For the text-containing cell, return its midpoint in (X, Y) coordinate format. 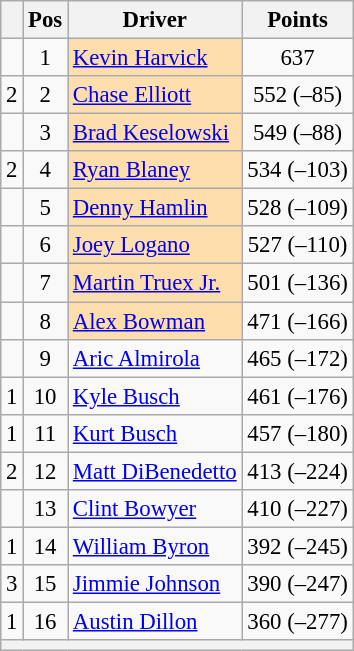
360 (–277) (298, 621)
12 (46, 471)
390 (–247) (298, 584)
William Byron (155, 546)
14 (46, 546)
Driver (155, 20)
549 (–88) (298, 133)
528 (–109) (298, 208)
Ryan Blaney (155, 170)
Kevin Harvick (155, 58)
7 (46, 283)
Joey Logano (155, 245)
Martin Truex Jr. (155, 283)
11 (46, 433)
Brad Keselowski (155, 133)
Kyle Busch (155, 396)
15 (46, 584)
Kurt Busch (155, 433)
Alex Bowman (155, 321)
16 (46, 621)
10 (46, 396)
392 (–245) (298, 546)
Denny Hamlin (155, 208)
Jimmie Johnson (155, 584)
465 (–172) (298, 358)
413 (–224) (298, 471)
552 (–85) (298, 95)
8 (46, 321)
Points (298, 20)
6 (46, 245)
457 (–180) (298, 433)
637 (298, 58)
Matt DiBenedetto (155, 471)
527 (–110) (298, 245)
471 (–166) (298, 321)
410 (–227) (298, 509)
13 (46, 509)
5 (46, 208)
Chase Elliott (155, 95)
Clint Bowyer (155, 509)
Aric Almirola (155, 358)
461 (–176) (298, 396)
534 (–103) (298, 170)
Pos (46, 20)
Austin Dillon (155, 621)
9 (46, 358)
501 (–136) (298, 283)
4 (46, 170)
